For the text-containing cell, return its midpoint in (x, y) coordinate format. 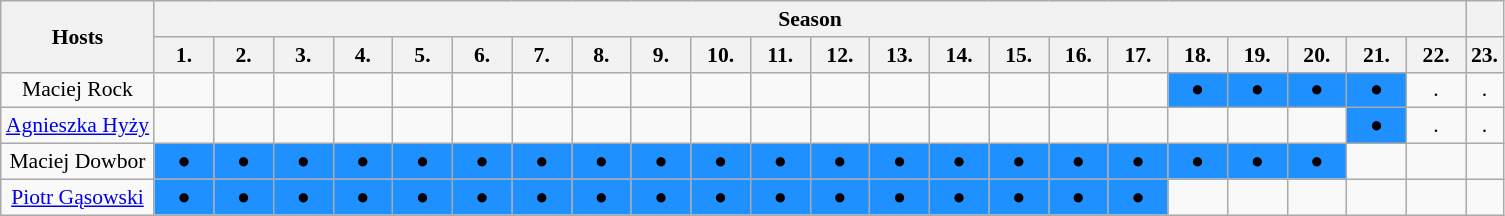
5. (423, 55)
18. (1198, 55)
2. (244, 55)
17. (1138, 55)
6. (482, 55)
Hosts (78, 36)
10. (721, 55)
23. (1484, 55)
Season (810, 19)
19. (1257, 55)
11. (780, 55)
8. (602, 55)
Piotr Gąsowski (78, 197)
7. (542, 55)
9. (661, 55)
Maciej Dowbor (78, 162)
21. (1377, 55)
12. (840, 55)
1. (184, 55)
22. (1436, 55)
4. (363, 55)
13. (900, 55)
15. (1019, 55)
Agnieszka Hyży (78, 126)
3. (303, 55)
Maciej Rock (78, 90)
14. (959, 55)
20. (1317, 55)
16. (1079, 55)
